Detect which cell encompasses the target text, then output its (X, Y) center coordinate. 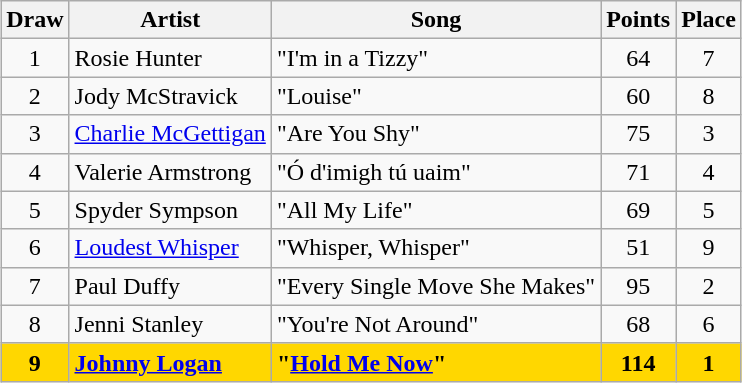
68 (638, 324)
60 (638, 96)
Jenni Stanley (170, 324)
Points (638, 20)
"I'm in a Tizzy" (436, 58)
51 (638, 248)
"All My Life" (436, 210)
Jody McStravick (170, 96)
71 (638, 172)
"Every Single Move She Makes" (436, 286)
"You're Not Around" (436, 324)
Johnny Logan (170, 362)
Loudest Whisper (170, 248)
"Louise" (436, 96)
69 (638, 210)
Place (709, 20)
Artist (170, 20)
Spyder Sympson (170, 210)
75 (638, 134)
114 (638, 362)
"Are You Shy" (436, 134)
64 (638, 58)
Draw (35, 20)
Rosie Hunter (170, 58)
Valerie Armstrong (170, 172)
95 (638, 286)
Paul Duffy (170, 286)
"Whisper, Whisper" (436, 248)
"Hold Me Now" (436, 362)
Charlie McGettigan (170, 134)
Song (436, 20)
"Ó d'imigh tú uaim" (436, 172)
